Extract the [x, y] coordinate from the center of the cell holding the provided text.  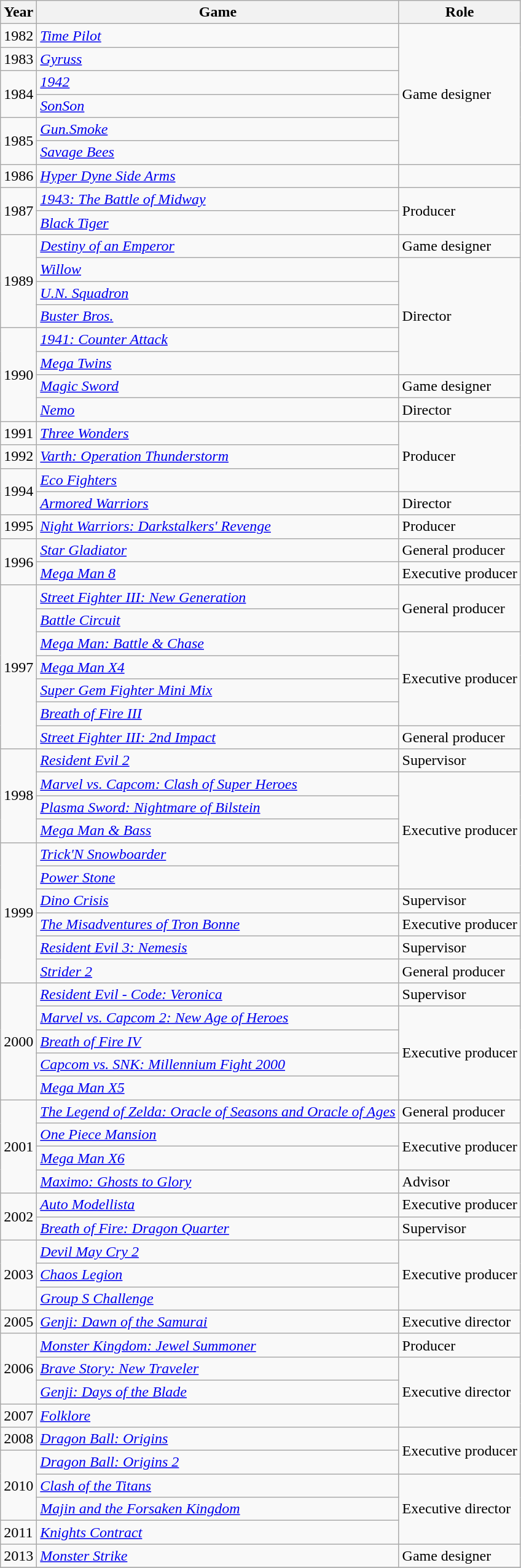
1942 [217, 82]
2007 [18, 1415]
Super Gem Fighter Mini Mix [217, 691]
Gun.Smoke [217, 129]
Mega Man X6 [217, 1158]
Mega Man: Battle & Chase [217, 643]
Strider 2 [217, 971]
Genji: Days of the Blade [217, 1392]
Trick'N Snowboarder [217, 854]
2008 [18, 1439]
U.N. Squadron [217, 293]
Brave Story: New Traveler [217, 1368]
2003 [18, 1275]
One Piece Mansion [217, 1135]
1985 [18, 141]
Resident Evil 3: Nemesis [217, 947]
Marvel vs. Capcom: Clash of Super Heroes [217, 784]
Chaos Legion [217, 1275]
The Misadventures of Tron Bonne [217, 924]
Capcom vs. SNK: Millennium Fight 2000 [217, 1065]
2005 [18, 1322]
Time Pilot [217, 36]
Advisor [460, 1182]
1994 [18, 492]
Monster Strike [217, 1556]
1996 [18, 562]
2013 [18, 1556]
1992 [18, 457]
Mega Man & Bass [217, 831]
Armored Warriors [217, 503]
Night Warriors: Darkstalkers' Revenge [217, 527]
Eco Fighters [217, 480]
1983 [18, 59]
1989 [18, 281]
Resident Evil - Code: Veronica [217, 994]
1995 [18, 527]
1997 [18, 667]
2002 [18, 1217]
Dragon Ball: Origins 2 [217, 1462]
Breath of Fire IV [217, 1041]
Role [460, 12]
1987 [18, 211]
Destiny of an Emperor [217, 246]
Resident Evil 2 [217, 761]
Folklore [217, 1415]
1982 [18, 36]
1984 [18, 94]
Maximo: Ghosts to Glory [217, 1182]
2006 [18, 1368]
Gyruss [217, 59]
Street Fighter III: New Generation [217, 597]
Clash of the Titans [217, 1486]
Genji: Dawn of the Samurai [217, 1322]
Street Fighter III: 2nd Impact [217, 737]
Plasma Sword: Nightmare of Bilstein [217, 807]
Auto Modellista [217, 1205]
Mega Man X5 [217, 1088]
Black Tiger [217, 222]
Three Wonders [217, 433]
Power Stone [217, 877]
Knights Contract [217, 1532]
Marvel vs. Capcom 2: New Age of Heroes [217, 1017]
1998 [18, 796]
Dragon Ball: Origins [217, 1439]
Mega Man X4 [217, 667]
Star Gladiator [217, 550]
Magic Sword [217, 386]
2011 [18, 1532]
2000 [18, 1041]
Buster Bros. [217, 316]
Year [18, 12]
Devil May Cry 2 [217, 1252]
1941: Counter Attack [217, 340]
Breath of Fire: Dragon Quarter [217, 1228]
Willow [217, 269]
Hyper Dyne Side Arms [217, 176]
Group S Challenge [217, 1298]
Majin and the Forsaken Kingdom [217, 1509]
Dino Crisis [217, 901]
Mega Twins [217, 363]
Savage Bees [217, 152]
Nemo [217, 410]
2001 [18, 1147]
Monster Kingdom: Jewel Summoner [217, 1345]
1991 [18, 433]
Battle Circuit [217, 620]
1943: The Battle of Midway [217, 199]
Breath of Fire III [217, 714]
2010 [18, 1486]
SonSon [217, 106]
1986 [18, 176]
Mega Man 8 [217, 573]
The Legend of Zelda: Oracle of Seasons and Oracle of Ages [217, 1111]
1990 [18, 375]
Game [217, 12]
1999 [18, 912]
Varth: Operation Thunderstorm [217, 457]
